Output the (X, Y) coordinate of the center of the cell containing the given text.  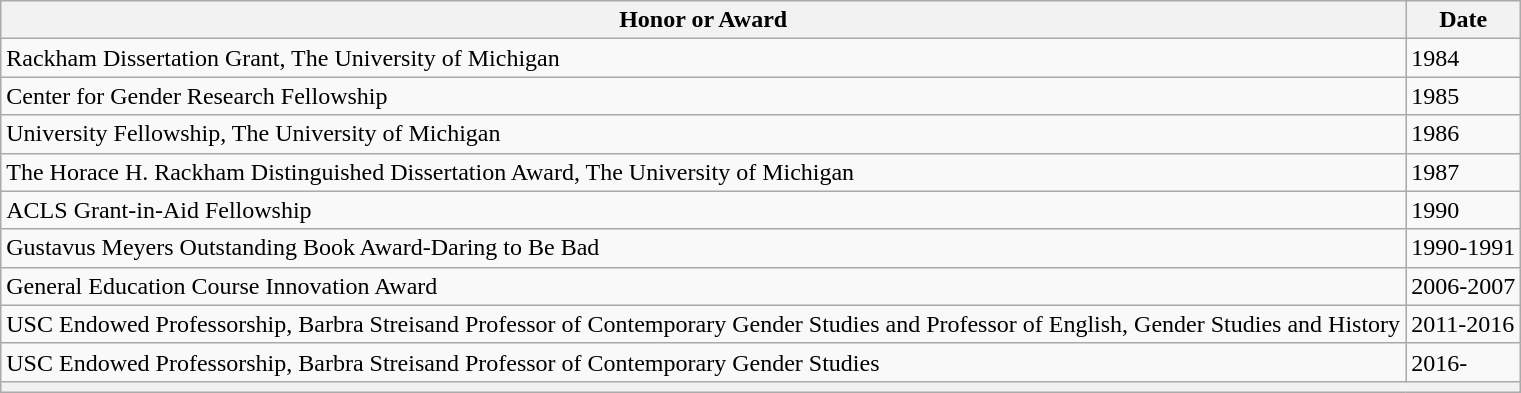
ACLS Grant-in-Aid Fellowship (704, 210)
University Fellowship, The University of Michigan (704, 134)
Date (1464, 20)
The Horace H. Rackham Distinguished Dissertation Award, The University of Michigan (704, 172)
2016- (1464, 362)
1984 (1464, 58)
USC Endowed Professorship, Barbra Streisand Professor of Contemporary Gender Studies and Professor of English, Gender Studies and History (704, 324)
USC Endowed Professorship, Barbra Streisand Professor of Contemporary Gender Studies (704, 362)
Gustavus Meyers Outstanding Book Award-Daring to Be Bad (704, 248)
1986 (1464, 134)
2006-2007 (1464, 286)
2011-2016 (1464, 324)
1990 (1464, 210)
Rackham Dissertation Grant, The University of Michigan (704, 58)
1987 (1464, 172)
Center for Gender Research Fellowship (704, 96)
1985 (1464, 96)
General Education Course Innovation Award (704, 286)
1990-1991 (1464, 248)
Honor or Award (704, 20)
